Search for the cell housing the specified text and yield its [x, y] center coordinate. 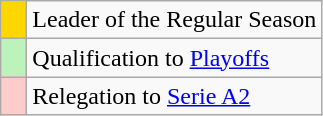
Relegation to Serie A2 [174, 96]
Leader of the Regular Season [174, 20]
Qualification to Playoffs [174, 58]
